Extract the (X, Y) coordinate from the center of the cell holding the provided text.  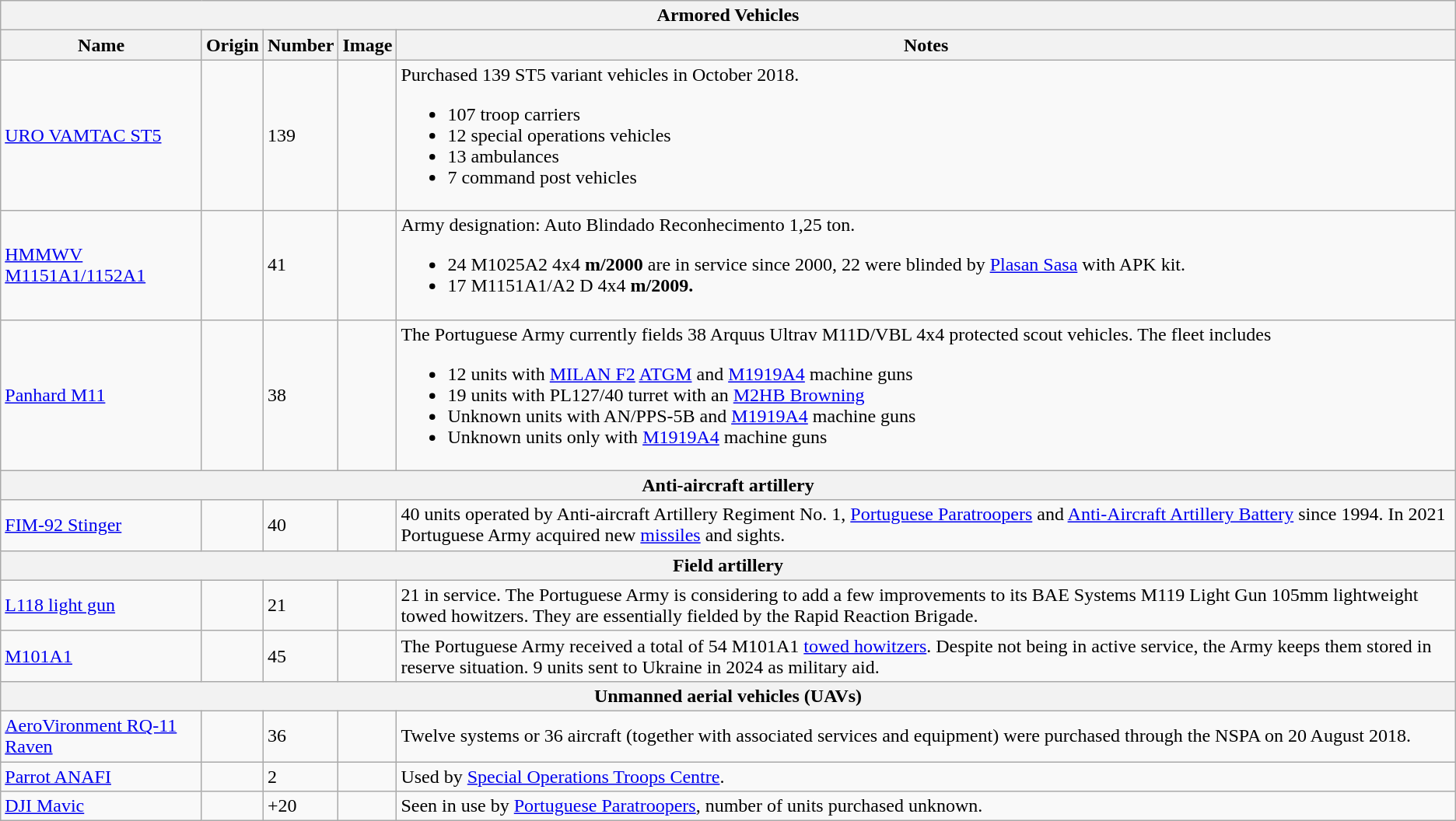
Name (101, 45)
36 (300, 735)
FIM-92 Stinger (101, 526)
HMMWV M1151A1/1152A1 (101, 265)
DJI Mavic (101, 806)
Image (367, 45)
Parrot ANAFI (101, 777)
Anti-aircraft artillery (728, 485)
21 (300, 605)
M101A1 (101, 656)
2 (300, 777)
38 (300, 395)
139 (300, 135)
Origin (232, 45)
Armored Vehicles (728, 16)
40 (300, 526)
Seen in use by Portuguese Paratroopers, number of units purchased unknown. (926, 806)
Field artillery (728, 565)
L118 light gun (101, 605)
Notes (926, 45)
Number (300, 45)
Twelve systems or 36 aircraft (together with associated services and equipment) were purchased through the NSPA on 20 August 2018. (926, 735)
Unmanned aerial vehicles (UAVs) (728, 696)
AeroVironment RQ-11 Raven (101, 735)
41 (300, 265)
Used by Special Operations Troops Centre. (926, 777)
Panhard M11 (101, 395)
+20 (300, 806)
45 (300, 656)
URO VAMTAC ST5 (101, 135)
Purchased 139 ST5 variant vehicles in October 2018.107 troop carriers12 special operations vehicles13 ambulances7 command post vehicles (926, 135)
